Extract the (X, Y) coordinate from the center of the cell holding the provided text.  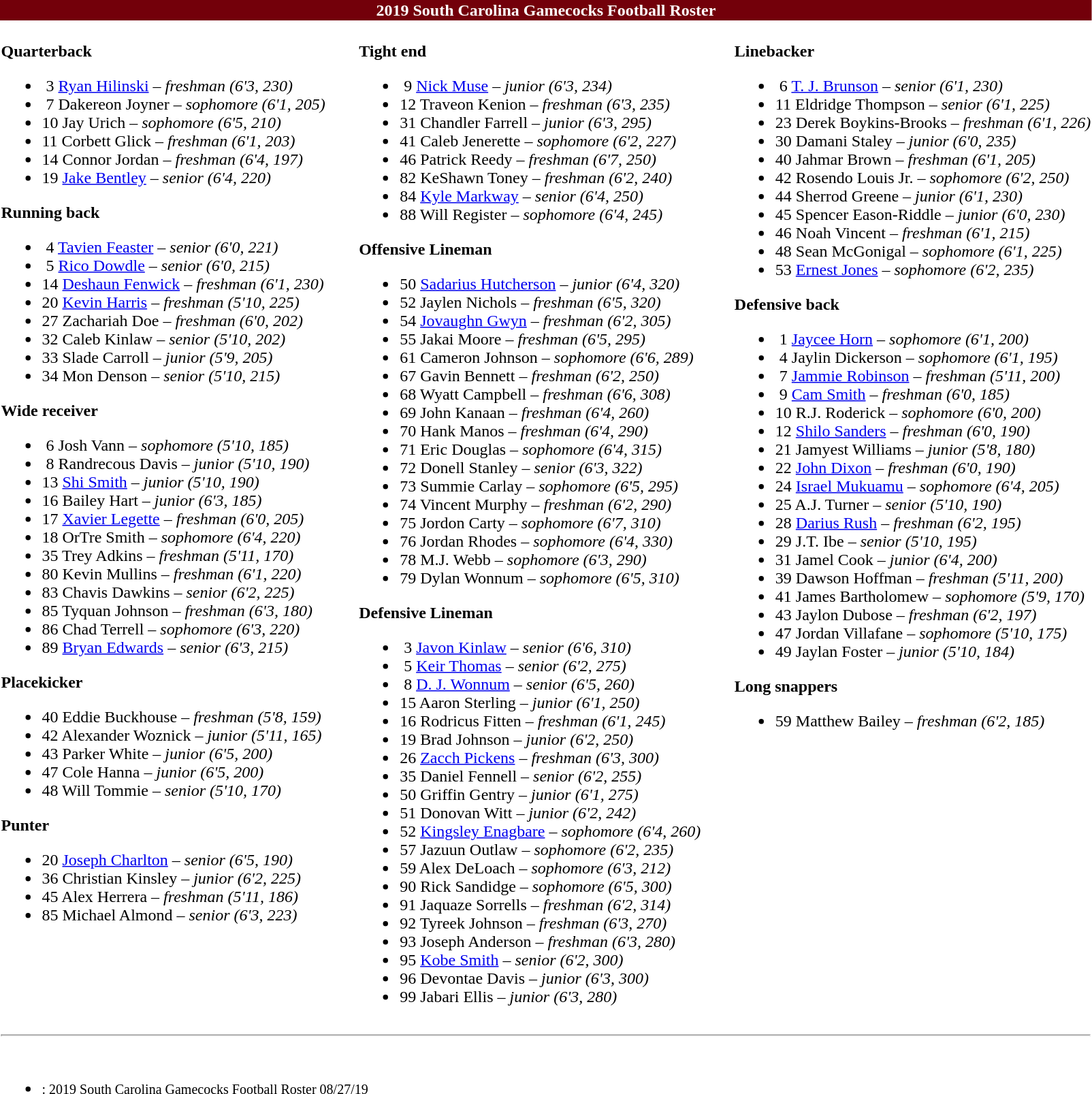
2019 South Carolina Gamecocks Football Roster (546, 10)
